Return the (x, y) coordinate for the center point of the cell that contains the specified text.  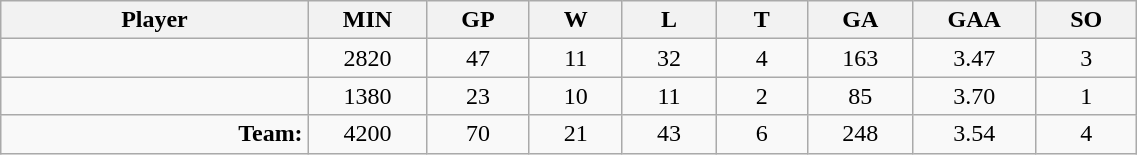
3 (1086, 58)
4200 (368, 134)
Player (154, 20)
GP (478, 20)
T (762, 20)
3.70 (974, 96)
MIN (368, 20)
21 (576, 134)
L (668, 20)
SO (1086, 20)
43 (668, 134)
23 (478, 96)
1380 (368, 96)
2820 (368, 58)
GAA (974, 20)
Team: (154, 134)
3.54 (974, 134)
GA (860, 20)
85 (860, 96)
W (576, 20)
32 (668, 58)
2 (762, 96)
3.47 (974, 58)
47 (478, 58)
163 (860, 58)
70 (478, 134)
10 (576, 96)
248 (860, 134)
1 (1086, 96)
6 (762, 134)
